For the text-containing cell, return its midpoint in [X, Y] coordinate format. 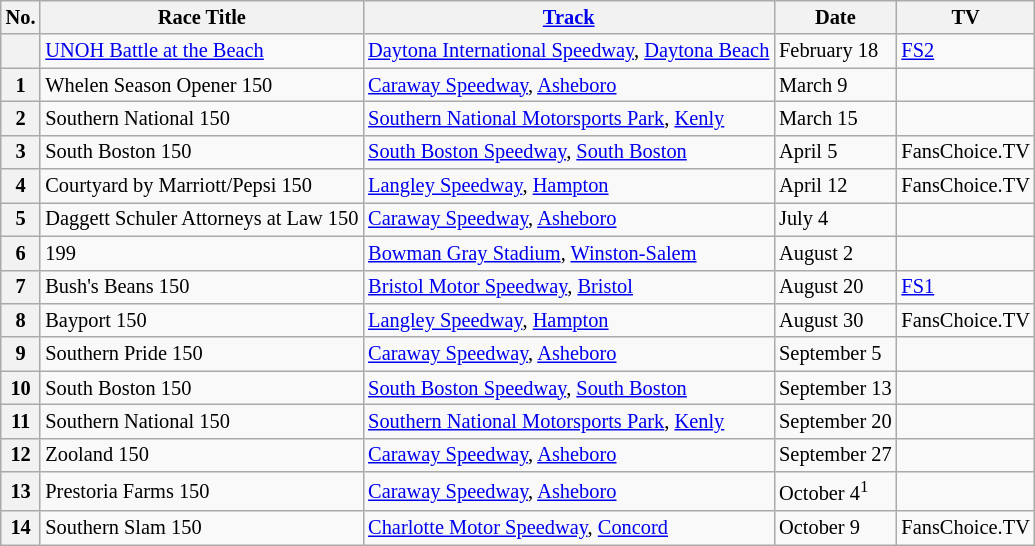
September 27 [835, 455]
5 [21, 219]
Race Title [202, 17]
11 [21, 421]
September 13 [835, 388]
7 [21, 287]
August 20 [835, 287]
14 [21, 527]
Southern Pride 150 [202, 354]
Charlotte Motor Speedway, Concord [568, 527]
Prestoria Farms 150 [202, 492]
September 5 [835, 354]
Daytona International Speedway, Daytona Beach [568, 51]
199 [202, 253]
Track [568, 17]
FS2 [966, 51]
4 [21, 186]
October 41 [835, 492]
September 20 [835, 421]
March 15 [835, 118]
10 [21, 388]
12 [21, 455]
Whelen Season Opener 150 [202, 85]
Bayport 150 [202, 320]
Bristol Motor Speedway, Bristol [568, 287]
Southern Slam 150 [202, 527]
August 30 [835, 320]
March 9 [835, 85]
October 9 [835, 527]
Date [835, 17]
TV [966, 17]
August 2 [835, 253]
Courtyard by Marriott/Pepsi 150 [202, 186]
1 [21, 85]
Bush's Beans 150 [202, 287]
6 [21, 253]
Daggett Schuler Attorneys at Law 150 [202, 219]
9 [21, 354]
Zooland 150 [202, 455]
July 4 [835, 219]
FS1 [966, 287]
UNOH Battle at the Beach [202, 51]
February 18 [835, 51]
No. [21, 17]
April 12 [835, 186]
3 [21, 152]
2 [21, 118]
April 5 [835, 152]
8 [21, 320]
13 [21, 492]
Bowman Gray Stadium, Winston-Salem [568, 253]
